Provide the [x, y] coordinate of the cell's center where the given text is located.  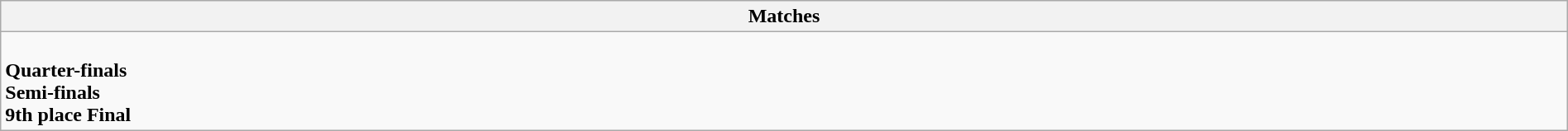
Quarter-finals Semi-finals 9th place Final [784, 81]
Matches [784, 16]
